Search for the cell housing the specified text and yield its (X, Y) center coordinate. 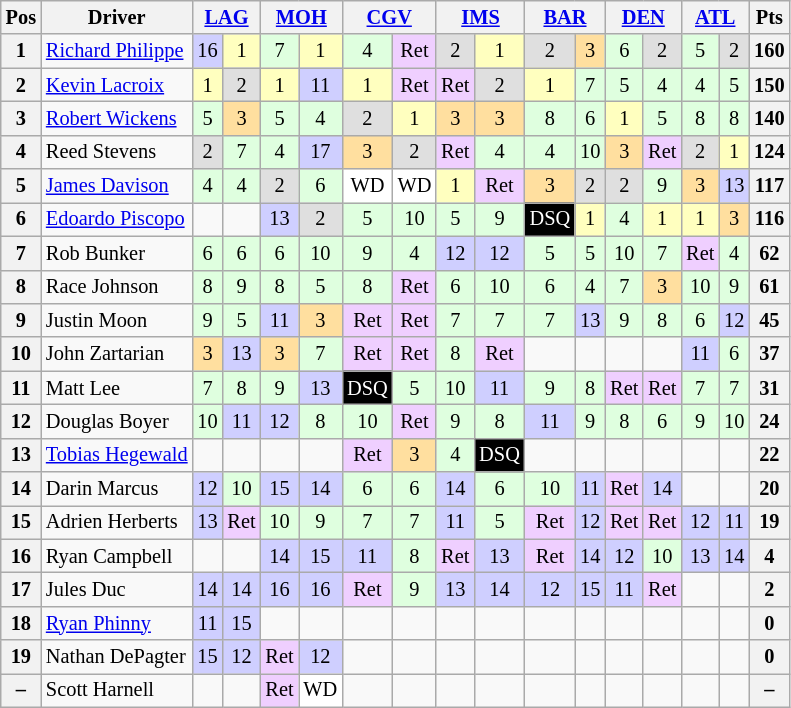
61 (769, 287)
24 (769, 421)
BAR (566, 17)
James Davison (117, 186)
Pos (21, 17)
DEN (643, 17)
140 (769, 118)
Matt Lee (117, 388)
116 (769, 219)
Douglas Boyer (117, 421)
124 (769, 152)
Kevin Lacroix (117, 85)
Ryan Campbell (117, 556)
Ryan Phinny (117, 623)
160 (769, 51)
Richard Philippe (117, 51)
Robert Wickens (117, 118)
ATL (715, 17)
John Zartarian (117, 354)
150 (769, 85)
Darin Marcus (117, 489)
IMS (480, 17)
Tobias Hegewald (117, 455)
Justin Moon (117, 320)
Adrien Herberts (117, 522)
117 (769, 186)
LAG (226, 17)
20 (769, 489)
62 (769, 253)
37 (769, 354)
Edoardo Piscopo (117, 219)
Race Johnson (117, 287)
45 (769, 320)
Nathan DePagter (117, 657)
Driver (117, 17)
18 (21, 623)
Rob Bunker (117, 253)
Scott Harnell (117, 690)
Pts (769, 17)
22 (769, 455)
Reed Stevens (117, 152)
Jules Duc (117, 589)
CGV (389, 17)
MOH (302, 17)
31 (769, 388)
